Search for the cell housing the specified text and yield its [X, Y] center coordinate. 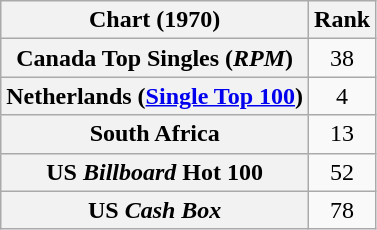
Rank [342, 20]
US Cash Box [155, 210]
South Africa [155, 134]
38 [342, 58]
Canada Top Singles (RPM) [155, 58]
US Billboard Hot 100 [155, 172]
78 [342, 210]
Chart (1970) [155, 20]
4 [342, 96]
Netherlands (Single Top 100) [155, 96]
13 [342, 134]
52 [342, 172]
